Return [X, Y] of the center of cell containing provided text 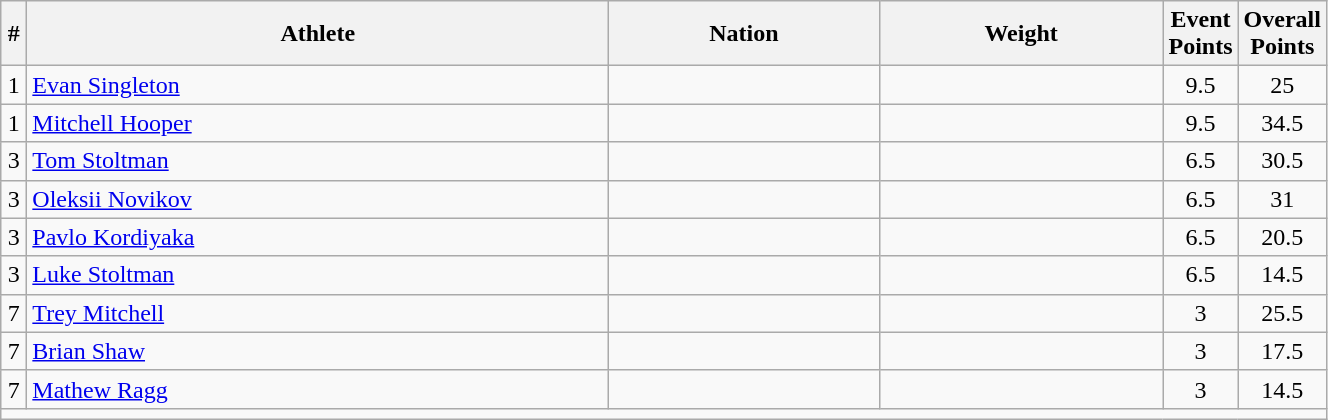
Nation [744, 34]
Oleksii Novikov [318, 199]
Weight [1021, 34]
Evan Singleton [318, 85]
20.5 [1282, 237]
Athlete [318, 34]
Luke Stoltman [318, 275]
17.5 [1282, 351]
31 [1282, 199]
Brian Shaw [318, 351]
30.5 [1282, 161]
Tom Stoltman [318, 161]
25.5 [1282, 313]
34.5 [1282, 123]
Overall Points [1282, 34]
25 [1282, 85]
Trey Mitchell [318, 313]
Mitchell Hooper [318, 123]
Pavlo Kordiyaka [318, 237]
Event Points [1200, 34]
Mathew Ragg [318, 389]
# [14, 34]
